Return [X, Y] of the center of cell containing provided text 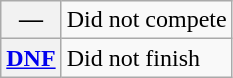
Did not finish [146, 58]
DNF [31, 58]
Did not compete [146, 20]
— [31, 20]
